Output the (X, Y) coordinate of the center of the cell containing the given text.  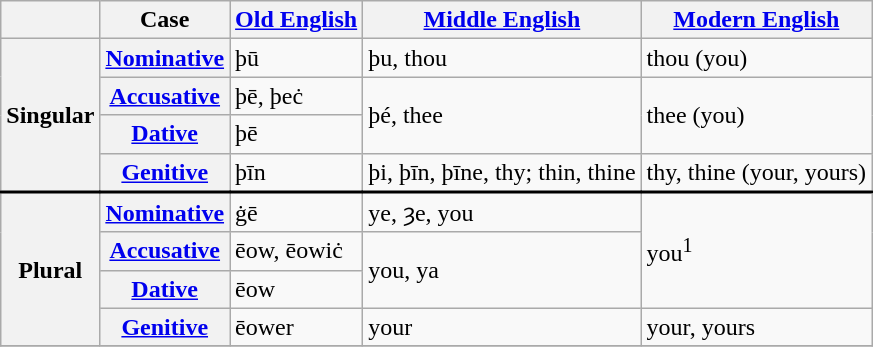
Middle English (502, 20)
your, yours (756, 327)
Old English (296, 20)
ġē (296, 212)
your (502, 327)
you1 (756, 250)
ye, ȝe, you (502, 212)
ēow, ēowiċ (296, 251)
Plural (50, 269)
þē, þeċ (296, 96)
þē (296, 134)
þi, þīn, þīne, thy; thin, thine (502, 172)
þu, thou (502, 58)
þé, thee (502, 115)
thou (you) (756, 58)
ēow (296, 289)
you, ya (502, 270)
þīn (296, 172)
Case (165, 20)
thy, thine (your, yours) (756, 172)
þū (296, 58)
Modern English (756, 20)
ēower (296, 327)
thee (you) (756, 115)
Singular (50, 116)
